Provide the [x, y] coordinate of the cell's center where the given text is located.  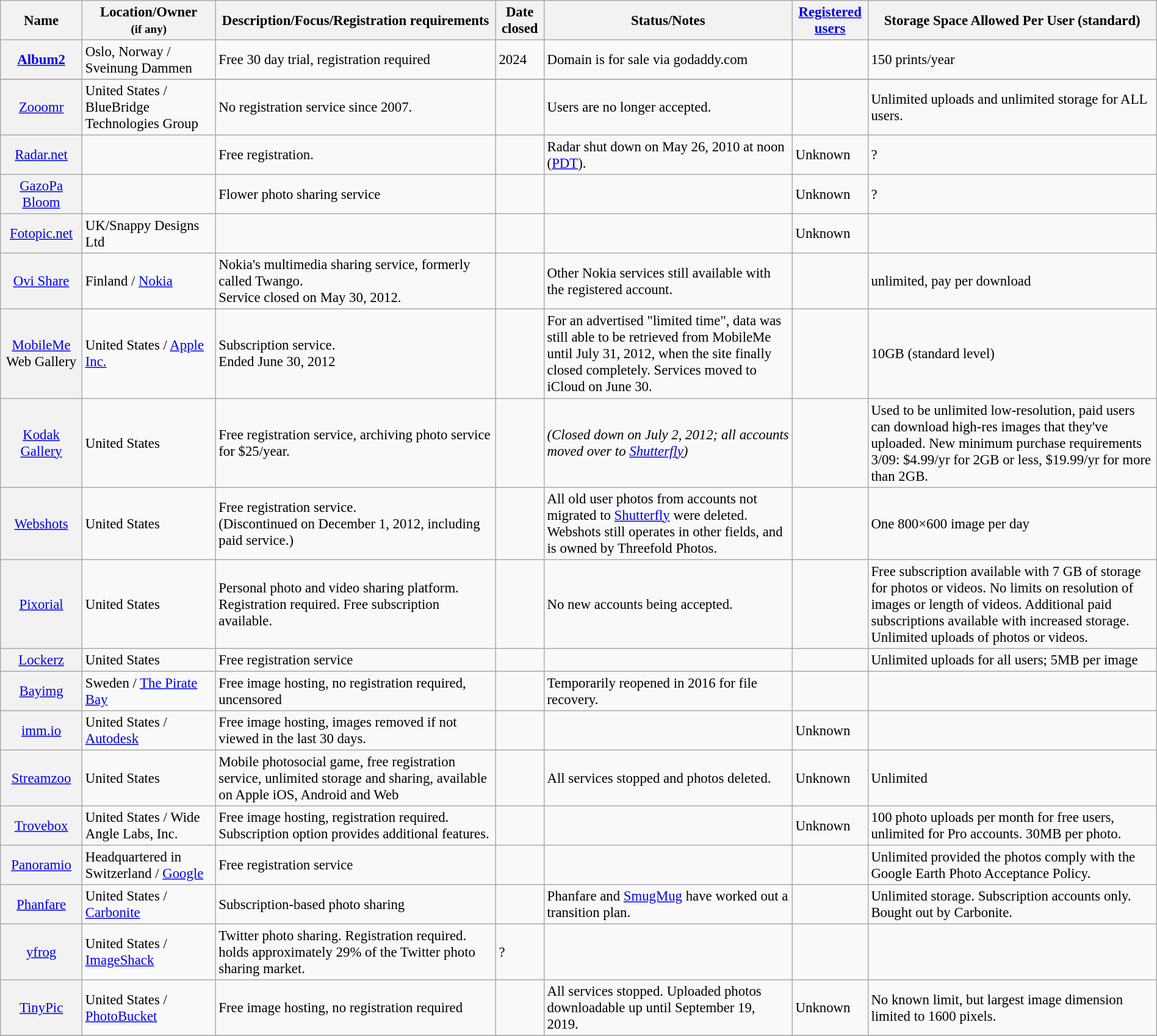
Pixorial [41, 604]
Unlimited uploads and unlimited storage for ALL users. [1012, 107]
Free image hosting, images removed if not viewed in the last 30 days. [355, 731]
Personal photo and video sharing platform.Registration required. Free subscription available. [355, 604]
Free 30 day trial, registration required [355, 60]
100 photo uploads per month for free users, unlimited for Pro accounts. 30MB per photo. [1012, 826]
Free registration service, archiving photo service for $25/year. [355, 443]
Zooomr [41, 107]
Twitter photo sharing. Registration required. holds approximately 29% of the Twitter photo sharing market. [355, 952]
GazoPa Bloom [41, 194]
Description/Focus/Registration requirements [355, 21]
All old user photos from accounts not migrated to Shutterfly were deleted. Webshots still operates in other fields, and is owned by Threefold Photos. [668, 523]
All services stopped and photos deleted. [668, 778]
Sweden / The Pirate Bay [149, 691]
Finland / Nokia [149, 282]
Nokia's multimedia sharing service, formerly called Twango.Service closed on May 30, 2012. [355, 282]
Ovi Share [41, 282]
United States / Wide Angle Labs, Inc. [149, 826]
2024 [520, 60]
Radar.net [41, 155]
Unlimited uploads for all users; 5MB per image [1012, 660]
Temporarily reopened in 2016 for file recovery. [668, 691]
Phanfare and SmugMug have worked out a transition plan. [668, 904]
TinyPic [41, 1008]
No new accounts being accepted. [668, 604]
Lockerz [41, 660]
Fotopic.net [41, 234]
No known limit, but largest image dimension limited to 1600 pixels. [1012, 1008]
United States / Autodesk [149, 731]
Album2 [41, 60]
United States / ImageShack [149, 952]
imm.io [41, 731]
Panoramio [41, 865]
yfrog [41, 952]
United States / BlueBridge Technologies Group [149, 107]
Storage Space Allowed Per User (standard) [1012, 21]
MobileMe Web Gallery [41, 354]
Unlimited storage. Subscription accounts only. Bought out by Carbonite. [1012, 904]
Free image hosting, registration required. Subscription option provides additional features. [355, 826]
Unlimited provided the photos comply with the Google Earth Photo Acceptance Policy. [1012, 865]
Streamzoo [41, 778]
Oslo, Norway / Sveinung Dammen [149, 60]
Subscription-based photo sharing [355, 904]
Other Nokia services still available with the registered account. [668, 282]
Users are no longer accepted. [668, 107]
(Closed down on July 2, 2012; all accounts moved over to Shutterfly) [668, 443]
Kodak Gallery [41, 443]
Bayimg [41, 691]
United States / Carbonite [149, 904]
One 800×600 image per day [1012, 523]
Location/Owner(if any) [149, 21]
Flower photo sharing service [355, 194]
Free image hosting, no registration required [355, 1008]
Date closed [520, 21]
All services stopped. Uploaded photos downloadable up until September 19, 2019. [668, 1008]
Free image hosting, no registration required, uncensored [355, 691]
Registered users [830, 21]
Domain is for sale via godaddy.com [668, 60]
Trovebox [41, 826]
Name [41, 21]
Headquartered in Switzerland / Google [149, 865]
United States / Apple Inc. [149, 354]
No registration service since 2007. [355, 107]
10GB (standard level) [1012, 354]
Free registration. [355, 155]
Subscription service.Ended June 30, 2012 [355, 354]
Free registration service.(Discontinued on December 1, 2012, including paid service.) [355, 523]
United States / PhotoBucket [149, 1008]
Status/Notes [668, 21]
unlimited, pay per download [1012, 282]
Phanfare [41, 904]
UK/Snappy Designs Ltd [149, 234]
Webshots [41, 523]
Radar shut down on May 26, 2010 at noon (PDT). [668, 155]
Mobile photosocial game, free registration service, unlimited storage and sharing, available on Apple iOS, Android and Web [355, 778]
150 prints/year [1012, 60]
Unlimited [1012, 778]
